Search for the cell housing the specified text and yield its [x, y] center coordinate. 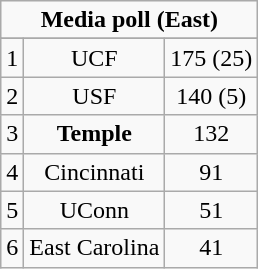
3 [12, 134]
5 [12, 210]
UCF [94, 58]
91 [212, 172]
Temple [94, 134]
6 [12, 248]
Cincinnati [94, 172]
USF [94, 96]
UConn [94, 210]
East Carolina [94, 248]
140 (5) [212, 96]
Media poll (East) [130, 20]
2 [12, 96]
175 (25) [212, 58]
1 [12, 58]
51 [212, 210]
41 [212, 248]
4 [12, 172]
132 [212, 134]
